Scan for the cell matching the given text and deliver its (x, y) coordinate at center. 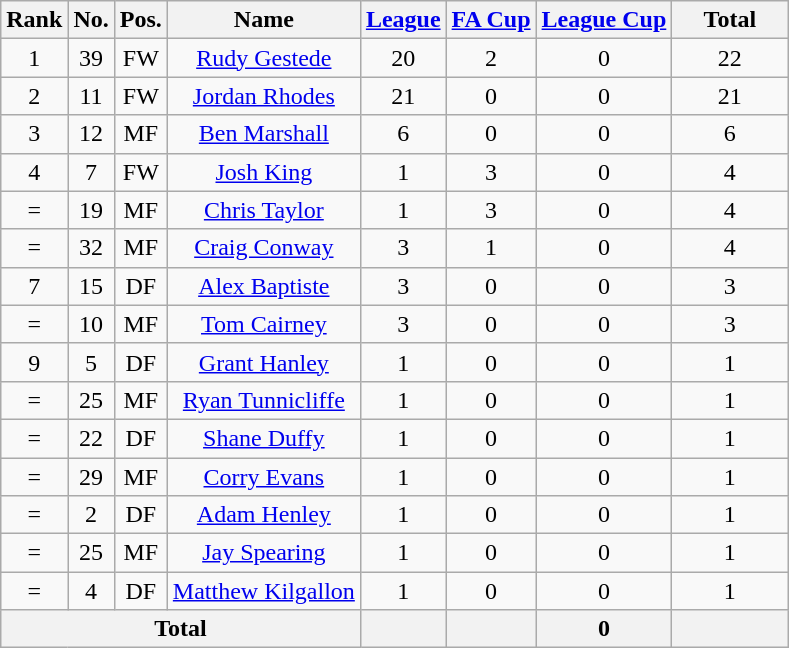
Rank (34, 20)
20 (403, 58)
11 (91, 96)
32 (91, 248)
No. (91, 20)
Ben Marshall (264, 134)
29 (91, 477)
Tom Cairney (264, 324)
League (403, 20)
Craig Conway (264, 248)
Jay Spearing (264, 553)
Chris Taylor (264, 210)
FA Cup (491, 20)
Grant Hanley (264, 362)
Pos. (140, 20)
39 (91, 58)
Josh King (264, 172)
Adam Henley (264, 515)
10 (91, 324)
Alex Baptiste (264, 286)
Rudy Gestede (264, 58)
Name (264, 20)
5 (91, 362)
Matthew Kilgallon (264, 591)
19 (91, 210)
12 (91, 134)
Ryan Tunnicliffe (264, 400)
Shane Duffy (264, 438)
9 (34, 362)
15 (91, 286)
Jordan Rhodes (264, 96)
League Cup (604, 20)
Corry Evans (264, 477)
